Find where the given text appears and provide that cell's center as (X, Y) coordinate. 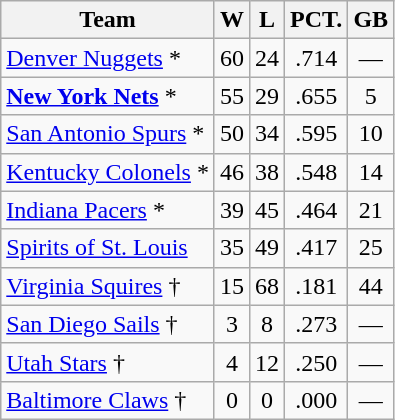
25 (371, 248)
San Diego Sails † (108, 324)
34 (268, 134)
35 (232, 248)
Team (108, 20)
.548 (316, 172)
.250 (316, 362)
Spirits of St. Louis (108, 248)
3 (232, 324)
W (232, 20)
.273 (316, 324)
60 (232, 58)
Indiana Pacers * (108, 210)
GB (371, 20)
55 (232, 96)
Denver Nuggets * (108, 58)
Virginia Squires † (108, 286)
24 (268, 58)
.464 (316, 210)
50 (232, 134)
44 (371, 286)
L (268, 20)
12 (268, 362)
4 (232, 362)
5 (371, 96)
Kentucky Colonels * (108, 172)
.655 (316, 96)
39 (232, 210)
68 (268, 286)
.714 (316, 58)
.595 (316, 134)
Utah Stars † (108, 362)
.000 (316, 400)
46 (232, 172)
10 (371, 134)
38 (268, 172)
15 (232, 286)
45 (268, 210)
14 (371, 172)
Baltimore Claws † (108, 400)
21 (371, 210)
8 (268, 324)
49 (268, 248)
.417 (316, 248)
29 (268, 96)
New York Nets * (108, 96)
PCT. (316, 20)
San Antonio Spurs * (108, 134)
.181 (316, 286)
